Return the (X, Y) coordinate for the center point of the cell that contains the specified text.  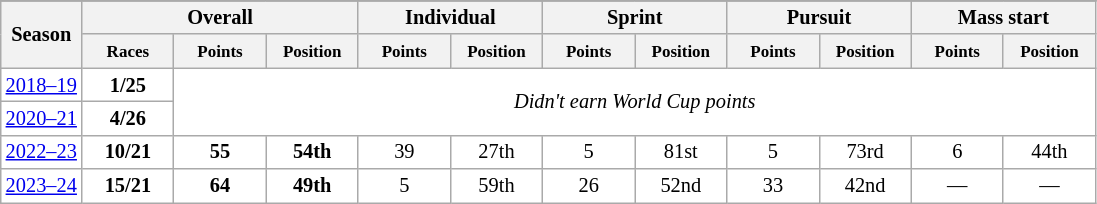
49th (312, 186)
52nd (681, 186)
81st (681, 152)
33 (773, 186)
73rd (865, 152)
Mass start (1003, 17)
10/21 (128, 152)
44th (1049, 152)
6 (957, 152)
1/25 (128, 85)
4/26 (128, 118)
27th (496, 152)
55 (220, 152)
59th (496, 186)
Sprint (635, 17)
2022–23 (42, 152)
2020–21 (42, 118)
54th (312, 152)
Season (42, 34)
39 (404, 152)
Pursuit (819, 17)
2018–19 (42, 85)
Didn't earn World Cup points (635, 102)
Individual (450, 17)
Races (128, 51)
Overall (220, 17)
42nd (865, 186)
15/21 (128, 186)
26 (589, 186)
64 (220, 186)
2023–24 (42, 186)
